From the cell containing the given text, extract its center point as (x, y) coordinate. 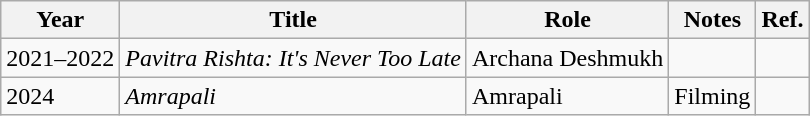
Notes (712, 20)
Filming (712, 96)
Year (60, 20)
Title (294, 20)
2024 (60, 96)
Role (567, 20)
Ref. (782, 20)
2021–2022 (60, 58)
Archana Deshmukh (567, 58)
Pavitra Rishta: It's Never Too Late (294, 58)
